Determine the [X, Y] coordinate at the center of the cell enclosing the given text.  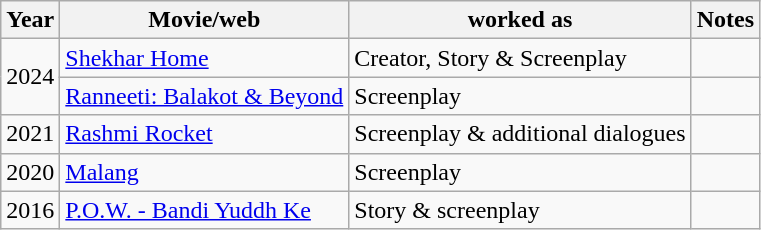
2016 [30, 210]
Movie/web [204, 20]
2021 [30, 134]
worked as [520, 20]
Notes [725, 20]
Malang [204, 172]
Rashmi Rocket [204, 134]
Story & screenplay [520, 210]
Creator, Story & Screenplay [520, 58]
2020 [30, 172]
2024 [30, 77]
Screenplay & additional dialogues [520, 134]
Shekhar Home [204, 58]
Ranneeti: Balakot & Beyond [204, 96]
P.O.W. - Bandi Yuddh Ke [204, 210]
Year [30, 20]
